Output the (X, Y) coordinate of the center of the cell containing the given text.  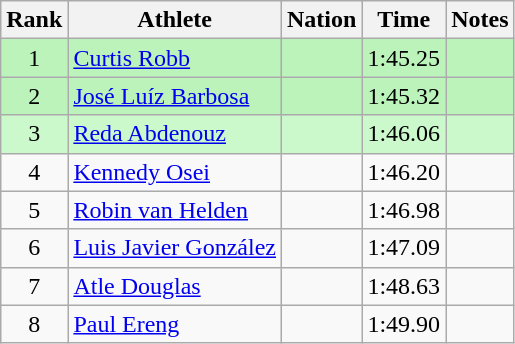
1:49.90 (404, 324)
6 (34, 248)
Atle Douglas (175, 286)
José Luíz Barbosa (175, 96)
1:46.98 (404, 210)
8 (34, 324)
7 (34, 286)
1 (34, 58)
Rank (34, 20)
Curtis Robb (175, 58)
Robin van Helden (175, 210)
3 (34, 134)
Time (404, 20)
Kennedy Osei (175, 172)
Paul Ereng (175, 324)
Notes (480, 20)
1:46.06 (404, 134)
4 (34, 172)
Athlete (175, 20)
1:47.09 (404, 248)
1:46.20 (404, 172)
Nation (322, 20)
1:45.25 (404, 58)
2 (34, 96)
Luis Javier González (175, 248)
1:48.63 (404, 286)
Reda Abdenouz (175, 134)
1:45.32 (404, 96)
5 (34, 210)
